Output the [X, Y] coordinate of the center of the cell containing the given text.  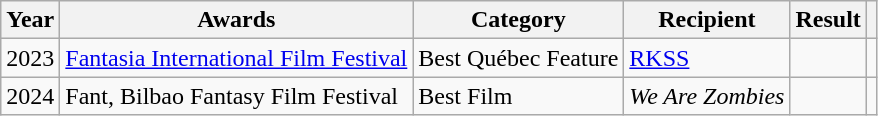
2024 [30, 96]
Fantasia International Film Festival [236, 58]
Fant, Bilbao Fantasy Film Festival [236, 96]
We Are Zombies [707, 96]
Best Film [518, 96]
2023 [30, 58]
Awards [236, 20]
Category [518, 20]
Result [828, 20]
Recipient [707, 20]
Best Québec Feature [518, 58]
Year [30, 20]
RKSS [707, 58]
